Provide the (X, Y) coordinate of the cell's center where the given text is located.  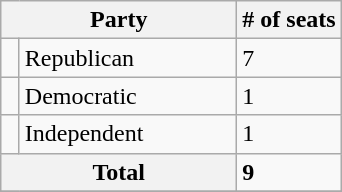
Independent (128, 134)
# of seats (289, 20)
9 (289, 172)
Democratic (128, 96)
7 (289, 58)
Party (119, 20)
Total (119, 172)
Republican (128, 58)
